Search for the cell housing the specified text and yield its (X, Y) center coordinate. 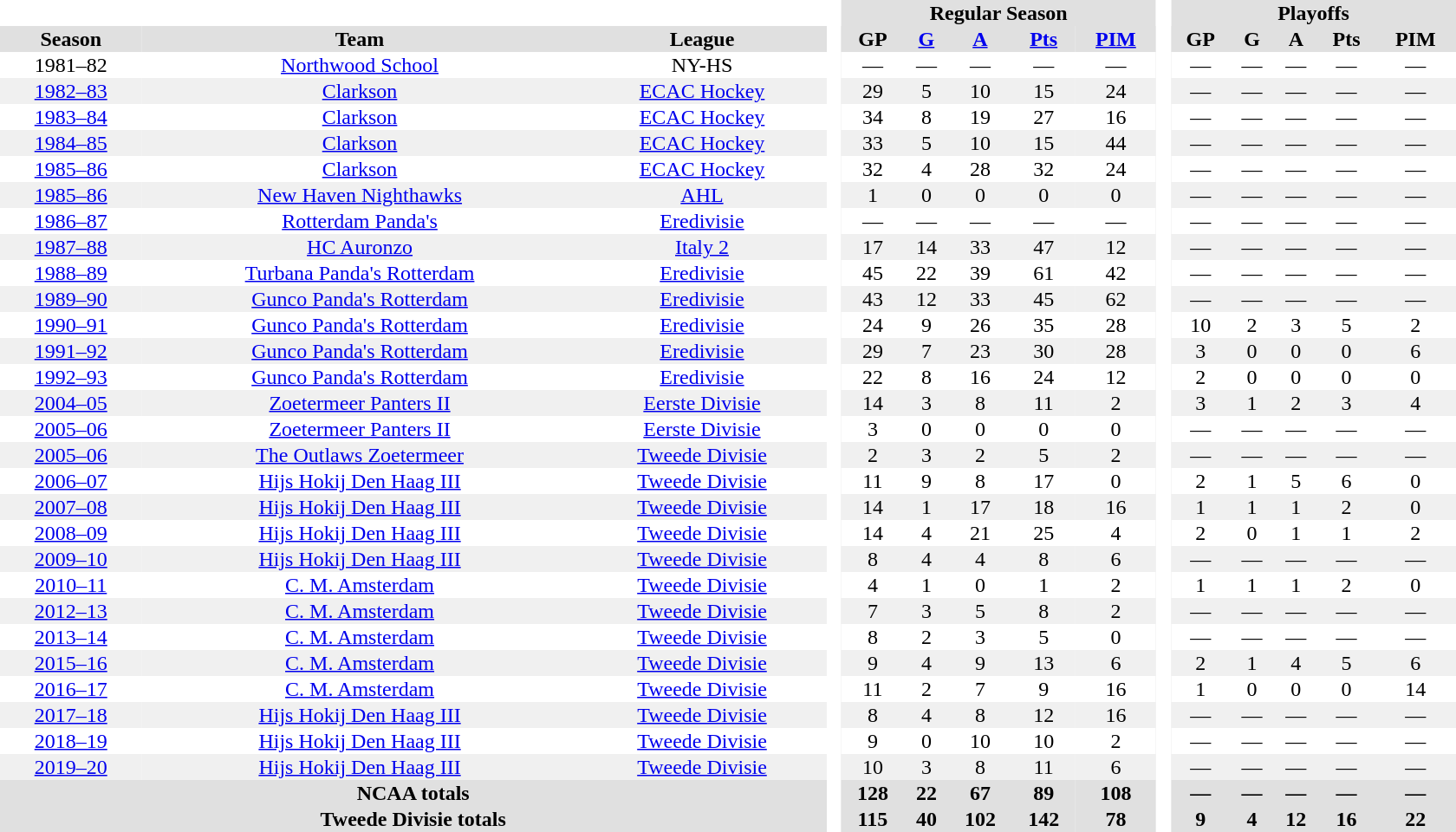
The Outlaws Zoetermeer (359, 455)
18 (1043, 507)
27 (1043, 117)
2012–13 (71, 611)
23 (979, 351)
Playoffs (1314, 13)
2008–09 (71, 533)
2013–14 (71, 637)
2018–19 (71, 741)
Season (71, 39)
142 (1043, 819)
26 (979, 325)
2015–16 (71, 663)
New Haven Nighthawks (359, 195)
Rotterdam Panda's (359, 221)
39 (979, 273)
1991–92 (71, 351)
1981–82 (71, 65)
2019–20 (71, 767)
AHL (702, 195)
13 (1043, 663)
34 (872, 117)
Northwood School (359, 65)
42 (1116, 273)
1988–89 (71, 273)
62 (1116, 299)
1989–90 (71, 299)
NY-HS (702, 65)
1983–84 (71, 117)
HC Auronzo (359, 247)
1982–83 (71, 91)
Tweede Divisie totals (413, 819)
Team (359, 39)
1990–91 (71, 325)
1986–87 (71, 221)
67 (979, 793)
1992–93 (71, 377)
2007–08 (71, 507)
25 (1043, 533)
21 (979, 533)
35 (1043, 325)
44 (1116, 143)
League (702, 39)
2010–11 (71, 585)
108 (1116, 793)
128 (872, 793)
43 (872, 299)
78 (1116, 819)
2004–05 (71, 403)
61 (1043, 273)
Regular Season (998, 13)
1984–85 (71, 143)
2006–07 (71, 481)
47 (1043, 247)
Turbana Panda's Rotterdam (359, 273)
115 (872, 819)
NCAA totals (413, 793)
2009–10 (71, 559)
40 (927, 819)
89 (1043, 793)
19 (979, 117)
2016–17 (71, 689)
2017–18 (71, 715)
1987–88 (71, 247)
Italy 2 (702, 247)
102 (979, 819)
30 (1043, 351)
